Scan for the cell matching the given text and deliver its [x, y] coordinate at center. 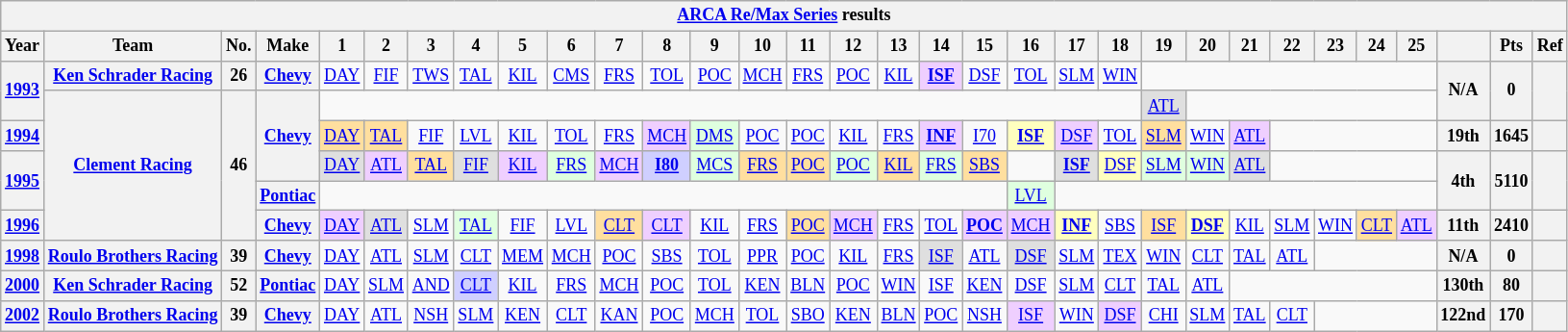
1998 [23, 256]
DMS [714, 135]
6 [571, 46]
80 [1511, 285]
3 [431, 46]
1994 [23, 135]
5110 [1511, 181]
CMS [571, 75]
1993 [23, 90]
25 [1416, 46]
2000 [23, 285]
1645 [1511, 135]
130th [1463, 285]
10 [762, 46]
17 [1077, 46]
13 [898, 46]
11 [808, 46]
MEM [523, 256]
2410 [1511, 225]
MCS [714, 166]
Make [288, 46]
TWS [431, 75]
24 [1377, 46]
15 [984, 46]
46 [238, 166]
122nd [1463, 316]
2 [386, 46]
26 [238, 75]
I70 [984, 135]
12 [854, 46]
52 [238, 285]
4 [476, 46]
ARCA Re/Max Series results [784, 15]
19 [1163, 46]
I80 [667, 166]
18 [1121, 46]
23 [1336, 46]
1995 [23, 181]
22 [1292, 46]
SBO [808, 316]
16 [1031, 46]
5 [523, 46]
7 [619, 46]
PPR [762, 256]
19th [1463, 135]
Ref [1550, 46]
Pts [1511, 46]
TEX [1121, 256]
11th [1463, 225]
Clement Racing [133, 166]
CHI [1163, 316]
2002 [23, 316]
21 [1250, 46]
1996 [23, 225]
4th [1463, 181]
AND [431, 285]
20 [1207, 46]
9 [714, 46]
8 [667, 46]
Year [23, 46]
KAN [619, 316]
1 [342, 46]
No. [238, 46]
Team [133, 46]
14 [941, 46]
170 [1511, 316]
